Capture the cell that displays the provided text and extract its [x, y] central coordinate. 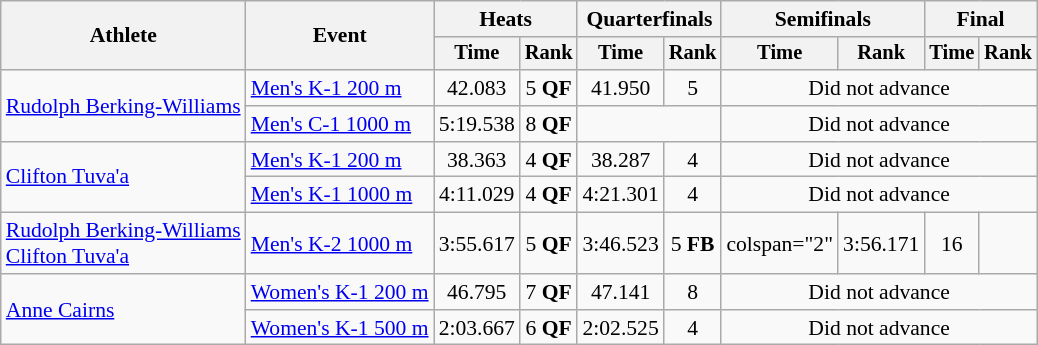
Semifinals [822, 19]
47.141 [620, 292]
38.287 [620, 160]
46.795 [477, 292]
Men's K-2 1000 m [340, 244]
Rudolph Berking-WilliamsClifton Tuva'a [124, 244]
3:56.171 [881, 244]
41.950 [620, 88]
Event [340, 36]
5 FB [693, 244]
Heats [506, 19]
Final [980, 19]
4:21.301 [620, 195]
4:11.029 [477, 195]
Anne Cairns [124, 310]
5:19.538 [477, 124]
3:55.617 [477, 244]
5 [693, 88]
7 QF [549, 292]
Athlete [124, 36]
Quarterfinals [649, 19]
42.083 [477, 88]
8 [693, 292]
Rudolph Berking-Williams [124, 106]
Men's C-1 1000 m [340, 124]
16 [952, 244]
38.363 [477, 160]
colspan="2" [780, 244]
Clifton Tuva'a [124, 178]
3:46.523 [620, 244]
8 QF [549, 124]
Men's K-1 1000 m [340, 195]
Women's K-1 200 m [340, 292]
